Provide the (X, Y) coordinate of the cell's center where the given text is located.  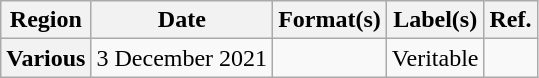
Veritable (435, 58)
Label(s) (435, 20)
Various (46, 58)
Format(s) (330, 20)
3 December 2021 (182, 58)
Ref. (510, 20)
Region (46, 20)
Date (182, 20)
